Detect which cell encompasses the target text, then output its (x, y) center coordinate. 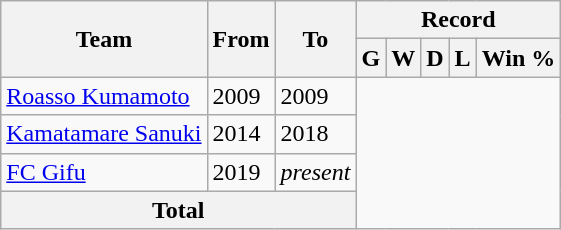
Record (458, 20)
Win % (518, 58)
present (316, 172)
W (404, 58)
2014 (241, 134)
D (435, 58)
FC Gifu (104, 172)
Team (104, 39)
Kamatamare Sanuki (104, 134)
To (316, 39)
Roasso Kumamoto (104, 96)
2018 (316, 134)
2019 (241, 172)
G (371, 58)
L (462, 58)
Total (178, 210)
From (241, 39)
